Output the [X, Y] coordinate of the center of the cell containing the given text.  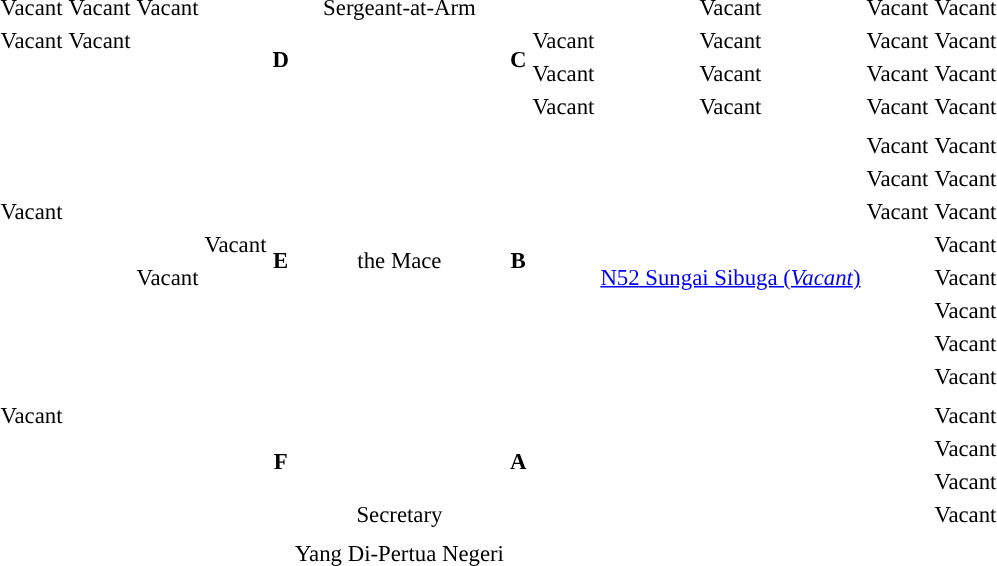
E [280, 260]
F [280, 462]
N52 Sungai Sibuga (Vacant) [730, 277]
A [518, 462]
Secretary [399, 514]
the Mace [399, 260]
B [518, 260]
